Detect which cell encompasses the target text, then output its [X, Y] center coordinate. 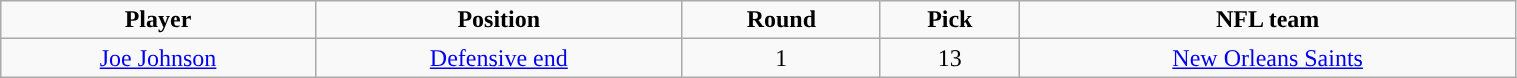
1 [781, 58]
Round [781, 20]
New Orleans Saints [1268, 58]
Player [158, 20]
13 [950, 58]
Position [498, 20]
NFL team [1268, 20]
Defensive end [498, 58]
Pick [950, 20]
Joe Johnson [158, 58]
